Detect which cell encompasses the target text, then output its [x, y] center coordinate. 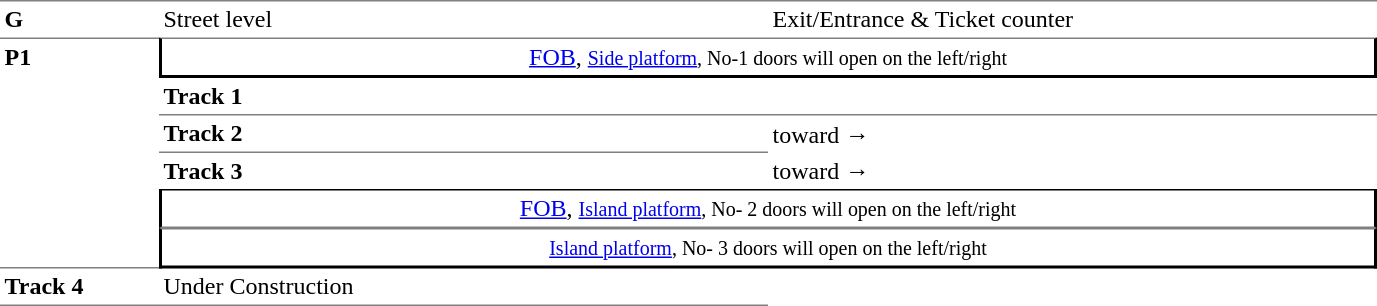
Track 3 [464, 171]
FOB, Side platform, No-1 doors will open on the left/right [768, 58]
Island platform, No- 3 doors will open on the left/right [768, 248]
FOB, Island platform, No- 2 doors will open on the left/right [768, 208]
Street level [464, 19]
Under Construction [464, 287]
Track 2 [464, 135]
Track 4 [80, 287]
Track 1 [464, 97]
P1 [80, 154]
Exit/Entrance & Ticket counter [1072, 19]
G [80, 19]
